Output the (X, Y) coordinate of the center of the cell containing the given text.  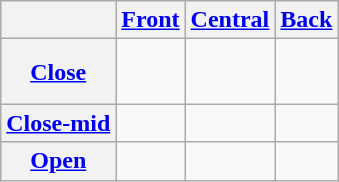
Back (306, 20)
Open (58, 161)
Front (150, 20)
Close-mid (58, 123)
Close (58, 72)
Central (230, 20)
